Provide the (X, Y) coordinate of the cell's center where the given text is located.  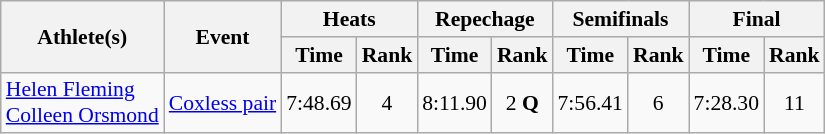
7:28.30 (726, 102)
Athlete(s) (82, 36)
8:11.90 (454, 102)
Heats (349, 19)
Event (222, 36)
4 (388, 102)
7:56.41 (590, 102)
Coxless pair (222, 102)
Semifinals (620, 19)
11 (794, 102)
6 (658, 102)
2 Q (522, 102)
7:48.69 (318, 102)
Final (757, 19)
Helen FlemingColleen Orsmond (82, 102)
Repechage (484, 19)
